Extract the [x, y] coordinate from the center of the cell holding the provided text.  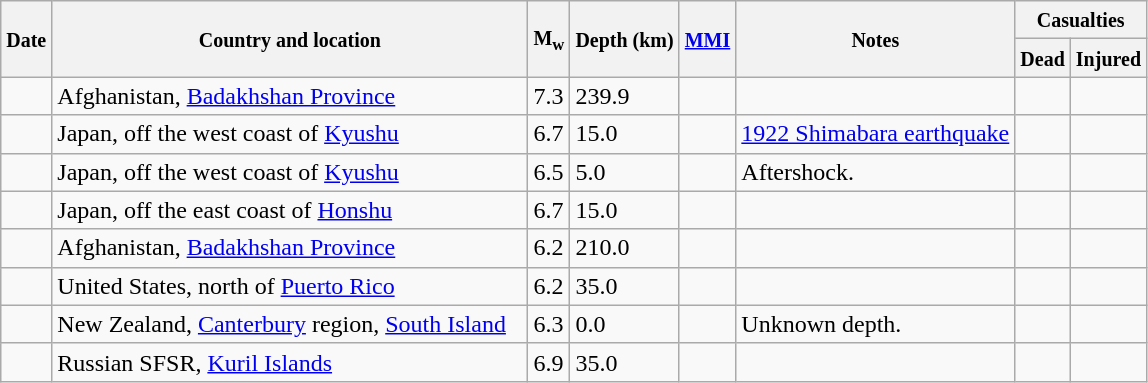
New Zealand, Canterbury region, South Island [290, 324]
Injured [1108, 58]
210.0 [624, 248]
Japan, off the east coast of Honshu [290, 210]
6.3 [549, 324]
Country and location [290, 39]
MMI [708, 39]
United States, north of Puerto Rico [290, 286]
6.5 [549, 172]
Mw [549, 39]
Date [26, 39]
Dead [1043, 58]
0.0 [624, 324]
Depth (km) [624, 39]
6.9 [549, 362]
Aftershock. [876, 172]
Notes [876, 39]
1922 Shimabara earthquake [876, 134]
5.0 [624, 172]
239.9 [624, 96]
Casualties [1081, 20]
7.3 [549, 96]
Russian SFSR, Kuril Islands [290, 362]
Unknown depth. [876, 324]
